Determine the [X, Y] coordinate at the center of the cell enclosing the given text.  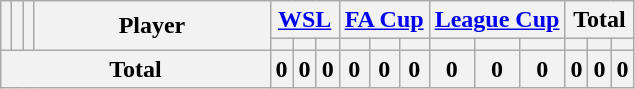
FA Cup [384, 20]
League Cup [497, 20]
WSL [304, 20]
Player [152, 26]
